Output the (x, y) coordinate of the center of the cell containing the given text.  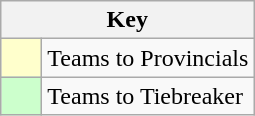
Key (128, 20)
Teams to Provincials (148, 58)
Teams to Tiebreaker (148, 96)
